Find where the given text appears and provide that cell's center as [X, Y] coordinate. 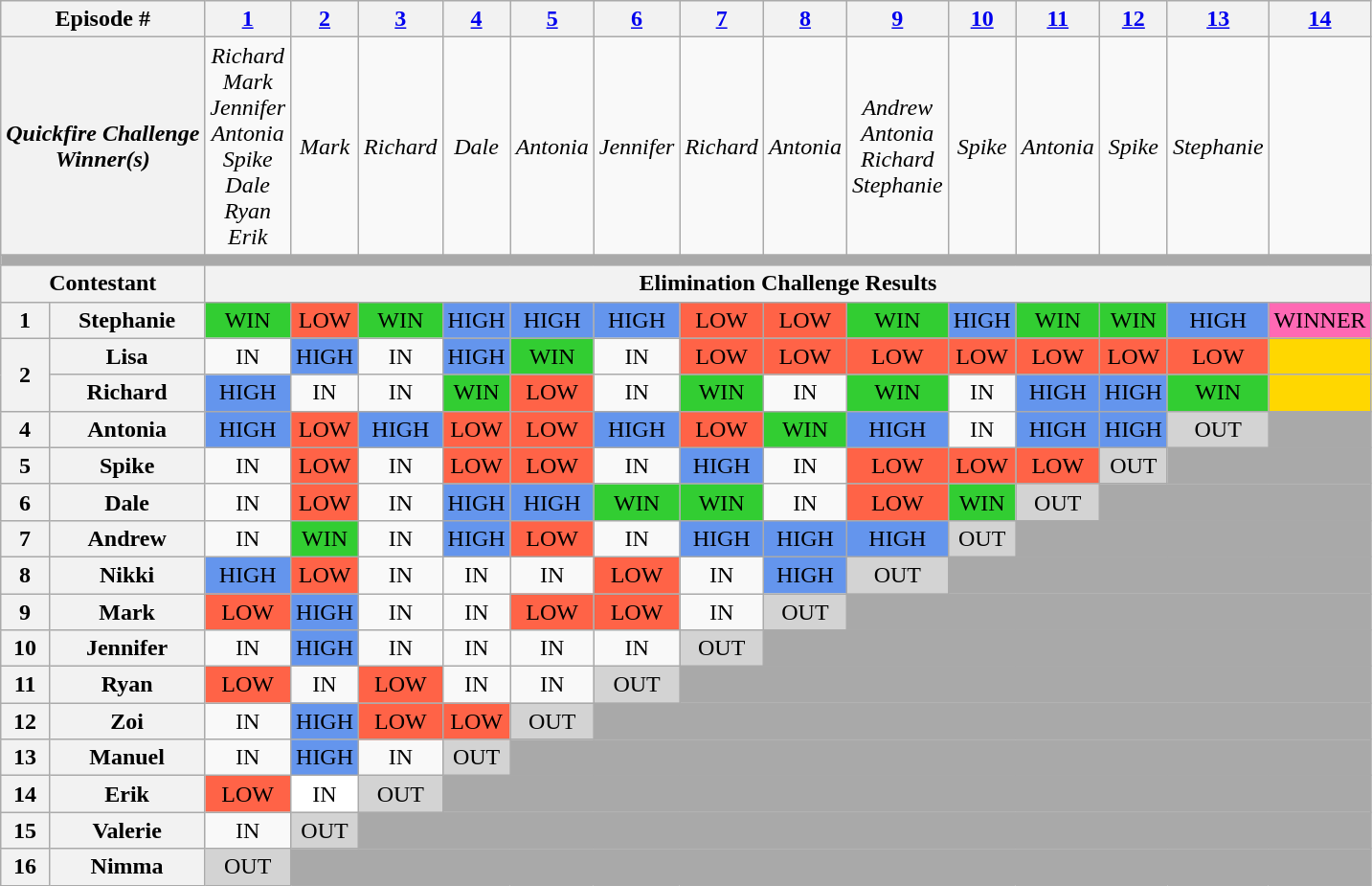
Zoi [126, 721]
Erik [126, 794]
AndrewAntoniaRichardStephanie [897, 146]
Valerie [126, 830]
Contestant [103, 284]
Quickfire ChallengeWinner(s) [103, 146]
Andrew [126, 538]
WINNER [1319, 320]
Lisa [126, 356]
15 [25, 830]
RichardMarkJenniferAntoniaSpikeDaleRyanErik [248, 146]
16 [25, 867]
Ryan [126, 685]
Elimination Challenge Results [788, 284]
Episode # [103, 19]
Manuel [126, 758]
Nimma [126, 867]
Nikki [126, 575]
3 [400, 19]
